Output the [x, y] coordinate of the center of the cell containing the given text.  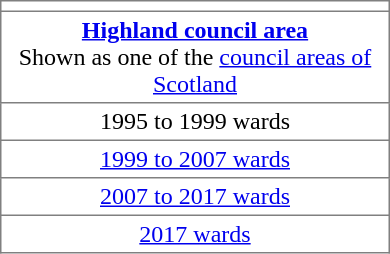
1995 to 1999 wards [195, 122]
1999 to 2007 wards [195, 159]
2017 wards [195, 234]
2007 to 2017 wards [195, 197]
Highland council area Shown as one of the council areas of Scotland [195, 57]
